Return the [X, Y] coordinate for the center point of the cell that contains the specified text.  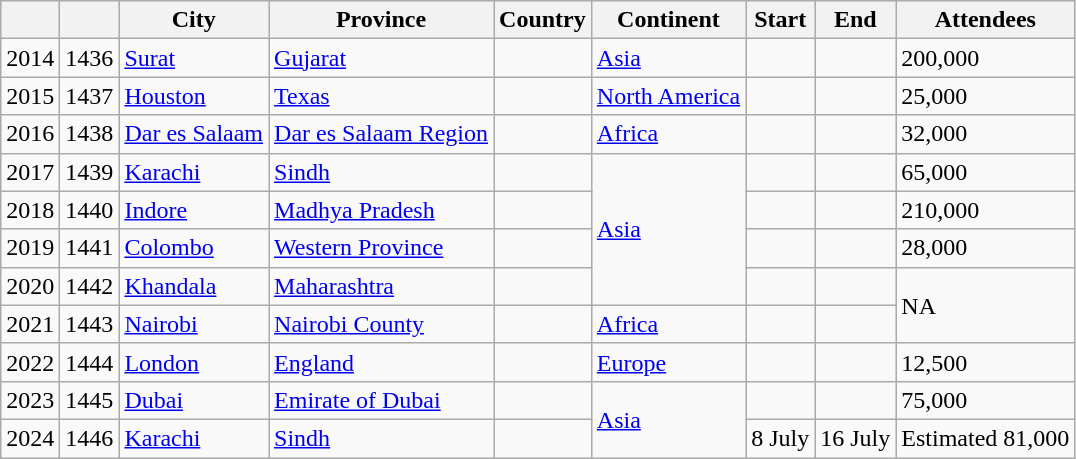
2019 [30, 248]
Continent [668, 20]
Surat [194, 58]
Nairobi [194, 324]
Gujarat [382, 58]
8 July [780, 438]
Attendees [986, 20]
End [856, 20]
2014 [30, 58]
Indore [194, 210]
Emirate of Dubai [382, 400]
Dubai [194, 400]
28,000 [986, 248]
2022 [30, 362]
2024 [30, 438]
Province [382, 20]
Start [780, 20]
1441 [90, 248]
1439 [90, 172]
Nairobi County [382, 324]
Europe [668, 362]
England [382, 362]
75,000 [986, 400]
1438 [90, 134]
City [194, 20]
Estimated 81,000 [986, 438]
1444 [90, 362]
Dar es Salaam [194, 134]
North America [668, 96]
Maharashtra [382, 286]
Colombo [194, 248]
210,000 [986, 210]
32,000 [986, 134]
65,000 [986, 172]
2018 [30, 210]
NA [986, 305]
2023 [30, 400]
1436 [90, 58]
2020 [30, 286]
Western Province [382, 248]
2021 [30, 324]
16 July [856, 438]
1440 [90, 210]
1442 [90, 286]
12,500 [986, 362]
1446 [90, 438]
25,000 [986, 96]
2015 [30, 96]
1445 [90, 400]
Dar es Salaam Region [382, 134]
Madhya Pradesh [382, 210]
London [194, 362]
200,000 [986, 58]
Texas [382, 96]
Houston [194, 96]
Khandala [194, 286]
2017 [30, 172]
1443 [90, 324]
1437 [90, 96]
Country [543, 20]
2016 [30, 134]
